Provide the (X, Y) coordinate of the cell's center where the given text is located.  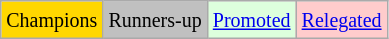
Relegated (342, 20)
Runners-up (155, 20)
Champions (52, 20)
Promoted (252, 20)
